For the text-containing cell, return its midpoint in [X, Y] coordinate format. 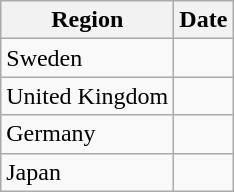
Date [204, 20]
Sweden [88, 58]
Region [88, 20]
Japan [88, 172]
United Kingdom [88, 96]
Germany [88, 134]
